Scan for the cell matching the given text and deliver its (X, Y) coordinate at center. 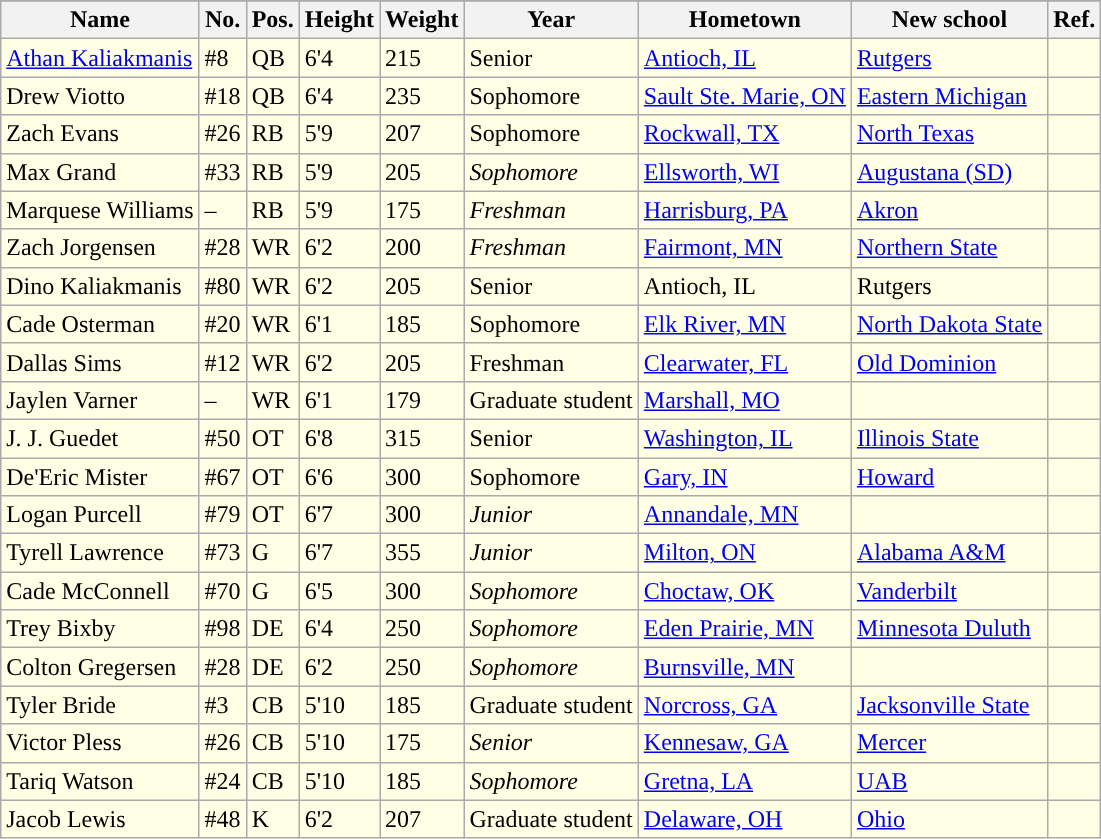
Delaware, OH (744, 819)
Augustana (SD) (949, 172)
Alabama A&M (949, 553)
Rockwall, TX (744, 134)
Old Dominion (949, 362)
#48 (222, 819)
235 (422, 96)
UAB (949, 781)
Logan Purcell (100, 515)
200 (422, 248)
Gretna, LA (744, 781)
Elk River, MN (744, 324)
Hometown (744, 20)
Annandale, MN (744, 515)
Milton, ON (744, 553)
K (272, 819)
Ref. (1074, 20)
Pos. (272, 20)
Height (339, 20)
Akron (949, 210)
North Dakota State (949, 324)
Year (551, 20)
New school (949, 20)
#70 (222, 591)
#50 (222, 438)
Fairmont, MN (744, 248)
315 (422, 438)
Cade Osterman (100, 324)
Weight (422, 20)
Gary, IN (744, 477)
Illinois State (949, 438)
Kennesaw, GA (744, 743)
Mercer (949, 743)
#33 (222, 172)
Tyrell Lawrence (100, 553)
6'6 (339, 477)
355 (422, 553)
Norcross, GA (744, 705)
Dino Kaliakmanis (100, 286)
Cade McConnell (100, 591)
Tyler Bride (100, 705)
Minnesota Duluth (949, 629)
Colton Gregersen (100, 667)
#20 (222, 324)
6'5 (339, 591)
Ellsworth, WI (744, 172)
Max Grand (100, 172)
De'Eric Mister (100, 477)
Marquese Williams (100, 210)
No. (222, 20)
Trey Bixby (100, 629)
Burnsville, MN (744, 667)
J. J. Guedet (100, 438)
Ohio (949, 819)
Harrisburg, PA (744, 210)
Jacksonville State (949, 705)
Jaylen Varner (100, 400)
#12 (222, 362)
#67 (222, 477)
Name (100, 20)
Clearwater, FL (744, 362)
#73 (222, 553)
Eastern Michigan (949, 96)
Dallas Sims (100, 362)
Northern State (949, 248)
#79 (222, 515)
215 (422, 58)
#8 (222, 58)
Vanderbilt (949, 591)
Marshall, MO (744, 400)
Tariq Watson (100, 781)
#3 (222, 705)
Eden Prairie, MN (744, 629)
Howard (949, 477)
Athan Kaliakmanis (100, 58)
6'8 (339, 438)
Zach Jorgensen (100, 248)
North Texas (949, 134)
#18 (222, 96)
Sault Ste. Marie, ON (744, 96)
Victor Pless (100, 743)
Zach Evans (100, 134)
#80 (222, 286)
Drew Viotto (100, 96)
#98 (222, 629)
Choctaw, OK (744, 591)
#24 (222, 781)
179 (422, 400)
Washington, IL (744, 438)
Jacob Lewis (100, 819)
